Capture the cell that displays the provided text and extract its [x, y] central coordinate. 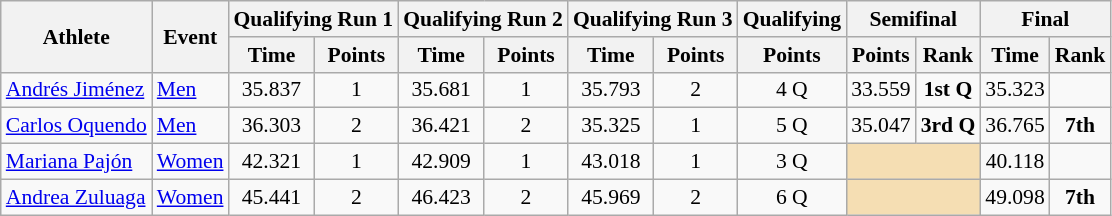
42.909 [441, 162]
35.837 [272, 90]
42.321 [272, 162]
Final [1045, 19]
3rd Q [948, 126]
4 Q [792, 90]
5 Q [792, 126]
Andrea Zuluaga [76, 197]
45.441 [272, 197]
Qualifying Run 3 [653, 19]
Carlos Oquendo [76, 126]
3 Q [792, 162]
36.421 [441, 126]
49.098 [1014, 197]
Andrés Jiménez [76, 90]
43.018 [611, 162]
45.969 [611, 197]
Event [190, 36]
Mariana Pajón [76, 162]
Qualifying Run 1 [314, 19]
Athlete [76, 36]
35.323 [1014, 90]
Qualifying Run 2 [483, 19]
46.423 [441, 197]
40.118 [1014, 162]
1st Q [948, 90]
33.559 [880, 90]
35.325 [611, 126]
36.303 [272, 126]
35.681 [441, 90]
6 Q [792, 197]
35.047 [880, 126]
35.793 [611, 90]
36.765 [1014, 126]
Semifinal [913, 19]
Qualifying [792, 19]
